Provide the (X, Y) coordinate of the cell's center where the given text is located.  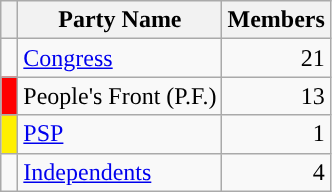
People's Front (P.F.) (120, 96)
Members (276, 20)
21 (276, 58)
13 (276, 96)
4 (276, 172)
Independents (120, 172)
PSP (120, 134)
Party Name (120, 20)
1 (276, 134)
Congress (120, 58)
